Output the (x, y) coordinate of the center of the cell containing the given text.  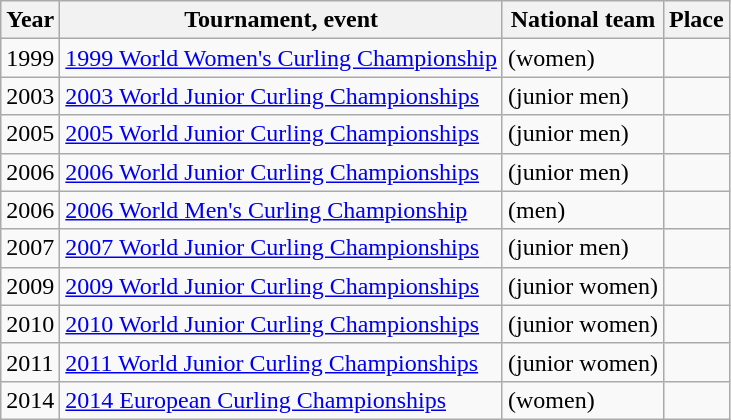
Tournament, event (282, 20)
2005 World Junior Curling Championships (282, 134)
National team (582, 20)
2003 World Junior Curling Championships (282, 96)
2010 World Junior Curling Championships (282, 324)
2007 World Junior Curling Championships (282, 248)
2006 World Men's Curling Championship (282, 210)
2011 (30, 362)
2009 World Junior Curling Championships (282, 286)
2007 (30, 248)
(men) (582, 210)
2009 (30, 286)
2014 (30, 400)
1999 (30, 58)
2010 (30, 324)
Place (696, 20)
2005 (30, 134)
2003 (30, 96)
Year (30, 20)
2014 European Curling Championships (282, 400)
2011 World Junior Curling Championships (282, 362)
2006 World Junior Curling Championships (282, 172)
1999 World Women's Curling Championship (282, 58)
